Return the [x, y] coordinate for the center point of the cell that contains the specified text.  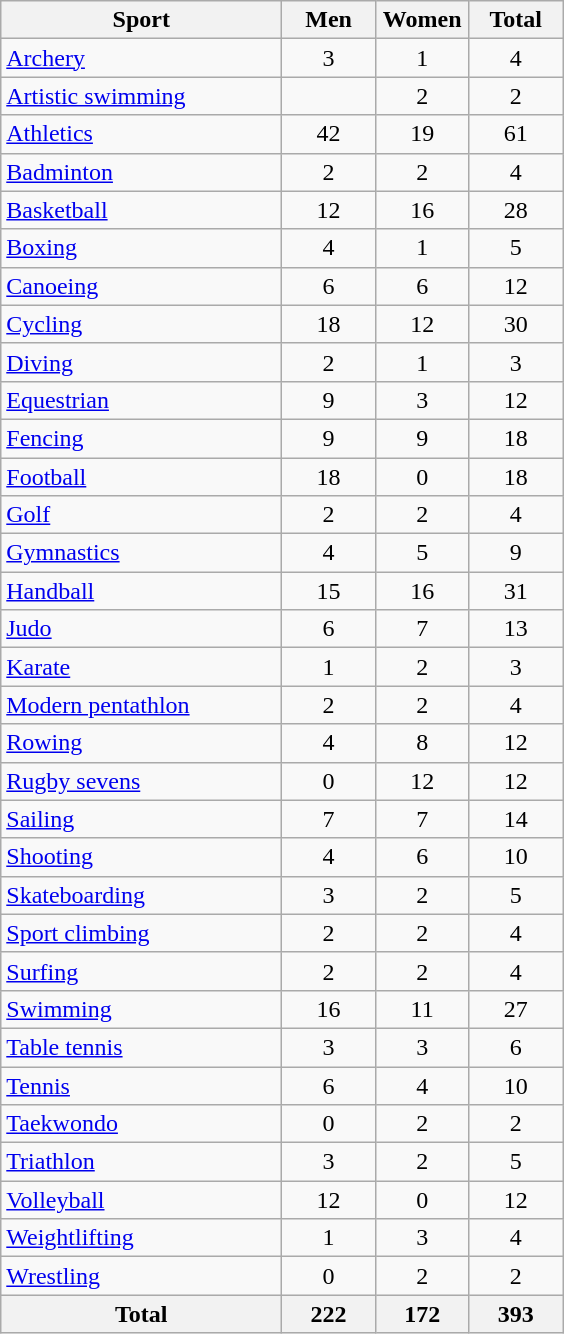
Basketball [142, 210]
Handball [142, 591]
Diving [142, 362]
Equestrian [142, 400]
Taekwondo [142, 1124]
393 [516, 1314]
Sailing [142, 819]
Rugby sevens [142, 781]
Karate [142, 667]
Rowing [142, 743]
Men [329, 20]
31 [516, 591]
8 [422, 743]
Swimming [142, 1009]
172 [422, 1314]
Tennis [142, 1085]
Weightlifting [142, 1238]
Boxing [142, 248]
19 [422, 134]
Shooting [142, 857]
61 [516, 134]
28 [516, 210]
Table tennis [142, 1047]
Gymnastics [142, 553]
Surfing [142, 971]
Golf [142, 515]
14 [516, 819]
Sport climbing [142, 933]
Volleyball [142, 1200]
Badminton [142, 172]
27 [516, 1009]
Canoeing [142, 286]
Fencing [142, 438]
Women [422, 20]
Modern pentathlon [142, 705]
Artistic swimming [142, 96]
13 [516, 629]
42 [329, 134]
Archery [142, 58]
Wrestling [142, 1276]
Judo [142, 629]
30 [516, 324]
11 [422, 1009]
222 [329, 1314]
Athletics [142, 134]
Sport [142, 20]
15 [329, 591]
Football [142, 477]
Triathlon [142, 1162]
Skateboarding [142, 895]
Cycling [142, 324]
